Provide the [X, Y] coordinate of the cell's center where the given text is located.  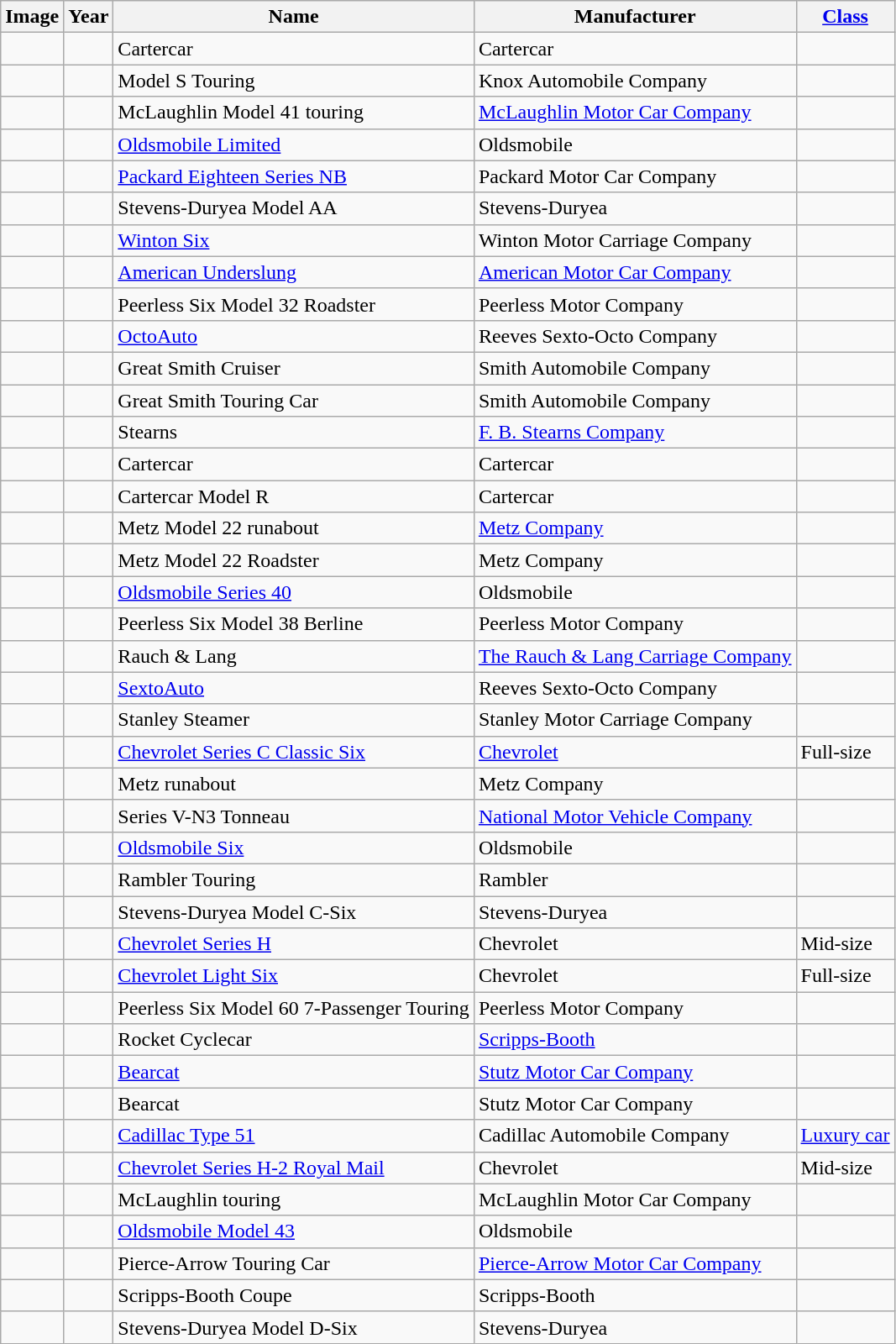
Oldsmobile Series 40 [294, 592]
Great Smith Touring Car [294, 401]
Pierce-Arrow Motor Car Company [635, 1263]
Cartercar Model R [294, 496]
Name [294, 17]
Chevrolet Series H-2 Royal Mail [294, 1168]
Knox Automobile Company [635, 81]
Stanley Steamer [294, 720]
Cadillac Automobile Company [635, 1136]
Peerless Six Model 32 Roadster [294, 304]
Cadillac Type 51 [294, 1136]
Luxury car [845, 1136]
Packard Eighteen Series NB [294, 176]
Manufacturer [635, 17]
Peerless Six Model 38 Berline [294, 624]
American Underslung [294, 272]
Stevens-Duryea Model C-Six [294, 911]
National Motor Vehicle Company [635, 816]
Metz runabout [294, 784]
Stevens-Duryea Model D-Six [294, 1327]
Chevrolet Light Six [294, 976]
Rambler Touring [294, 879]
Oldsmobile Model 43 [294, 1231]
Great Smith Cruiser [294, 368]
OctoAuto [294, 336]
McLaughlin touring [294, 1200]
Stearns [294, 433]
Peerless Six Model 60 7-Passenger Touring [294, 1008]
Oldsmobile Six [294, 848]
Stevens-Duryea Model AA [294, 208]
Rauch & Lang [294, 656]
American Motor Car Company [635, 272]
Class [845, 17]
Year [89, 17]
Image [32, 17]
McLaughlin Model 41 touring [294, 113]
Chevrolet Series C Classic Six [294, 752]
Stanley Motor Carriage Company [635, 720]
Pierce-Arrow Touring Car [294, 1263]
The Rauch & Lang Carriage Company [635, 656]
Oldsmobile Limited [294, 144]
F. B. Stearns Company [635, 433]
Model S Touring [294, 81]
Rambler [635, 879]
Chevrolet Series H [294, 944]
Metz Model 22 runabout [294, 528]
Scripps-Booth Coupe [294, 1295]
Rocket Cyclecar [294, 1040]
Packard Motor Car Company [635, 176]
SextoAuto [294, 688]
Winton Motor Carriage Company [635, 240]
Winton Six [294, 240]
Metz Model 22 Roadster [294, 560]
Series V-N3 Tonneau [294, 816]
